For the text-containing cell, return its midpoint in [X, Y] coordinate format. 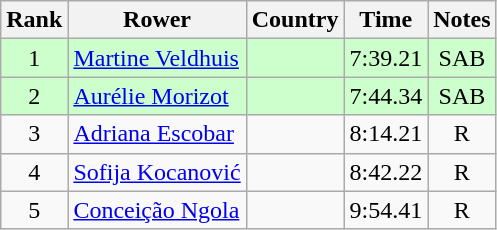
Aurélie Morizot [157, 96]
9:54.41 [386, 210]
Conceição Ngola [157, 210]
7:39.21 [386, 58]
Time [386, 20]
8:14.21 [386, 134]
4 [34, 172]
1 [34, 58]
Country [295, 20]
5 [34, 210]
Martine Veldhuis [157, 58]
8:42.22 [386, 172]
2 [34, 96]
Adriana Escobar [157, 134]
Notes [462, 20]
Rank [34, 20]
Rower [157, 20]
3 [34, 134]
7:44.34 [386, 96]
Sofija Kocanović [157, 172]
